Capture the cell that displays the provided text and extract its (X, Y) central coordinate. 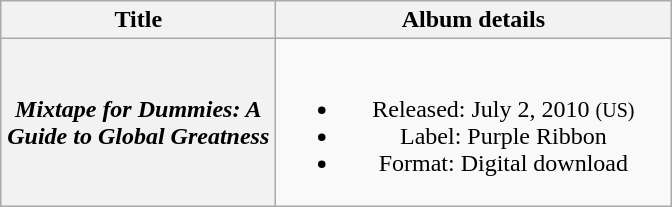
Title (138, 20)
Released: July 2, 2010 (US)Label: Purple RibbonFormat: Digital download (474, 122)
Mixtape for Dummies: A Guide to Global Greatness (138, 122)
Album details (474, 20)
